Identify which cell holds the provided text, then report its [X, Y] central coordinate. 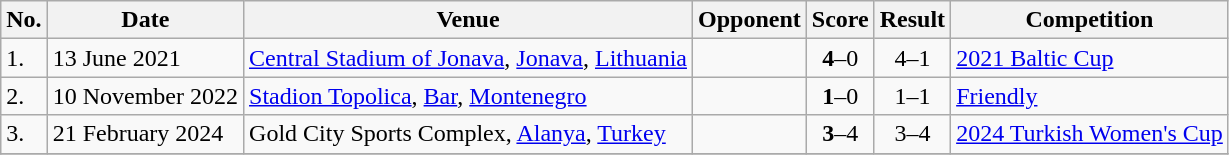
21 February 2024 [145, 134]
2021 Baltic Cup [1090, 58]
Score [840, 20]
1–0 [840, 96]
Date [145, 20]
4–1 [912, 58]
Central Stadium of Jonava, Jonava, Lithuania [468, 58]
Result [912, 20]
10 November 2022 [145, 96]
Venue [468, 20]
2024 Turkish Women's Cup [1090, 134]
Stadion Topolica, Bar, Montenegro [468, 96]
2. [24, 96]
Competition [1090, 20]
1. [24, 58]
4–0 [840, 58]
1–1 [912, 96]
13 June 2021 [145, 58]
Friendly [1090, 96]
Gold City Sports Complex, Alanya, Turkey [468, 134]
No. [24, 20]
3. [24, 134]
Opponent [749, 20]
